Return the (x, y) coordinate for the center point of the cell that contains the specified text.  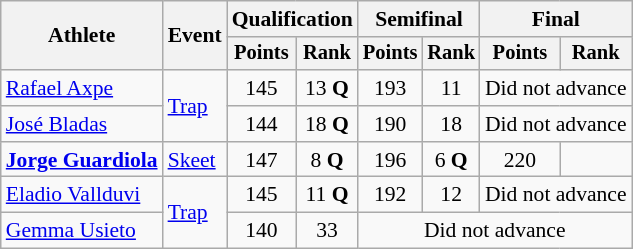
18 Q (327, 124)
12 (451, 195)
140 (262, 231)
192 (390, 195)
Athlete (82, 36)
Eladio Vallduvi (82, 195)
6 Q (451, 160)
193 (390, 88)
Gemma Usieto (82, 231)
33 (327, 231)
Rafael Axpe (82, 88)
Final (556, 19)
Event (195, 36)
Semifinal (419, 19)
196 (390, 160)
11 Q (327, 195)
220 (520, 160)
Qualification (292, 19)
18 (451, 124)
190 (390, 124)
Jorge Guardiola (82, 160)
11 (451, 88)
13 Q (327, 88)
José Bladas (82, 124)
147 (262, 160)
Skeet (195, 160)
144 (262, 124)
8 Q (327, 160)
